Output the (X, Y) coordinate of the center of the cell containing the given text.  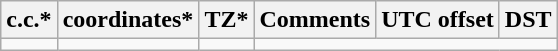
Comments (315, 20)
UTC offset (438, 20)
TZ* (226, 20)
coordinates* (128, 20)
DST (528, 20)
c.c.* (29, 20)
